Provide the [X, Y] coordinate of the cell's center where the given text is located.  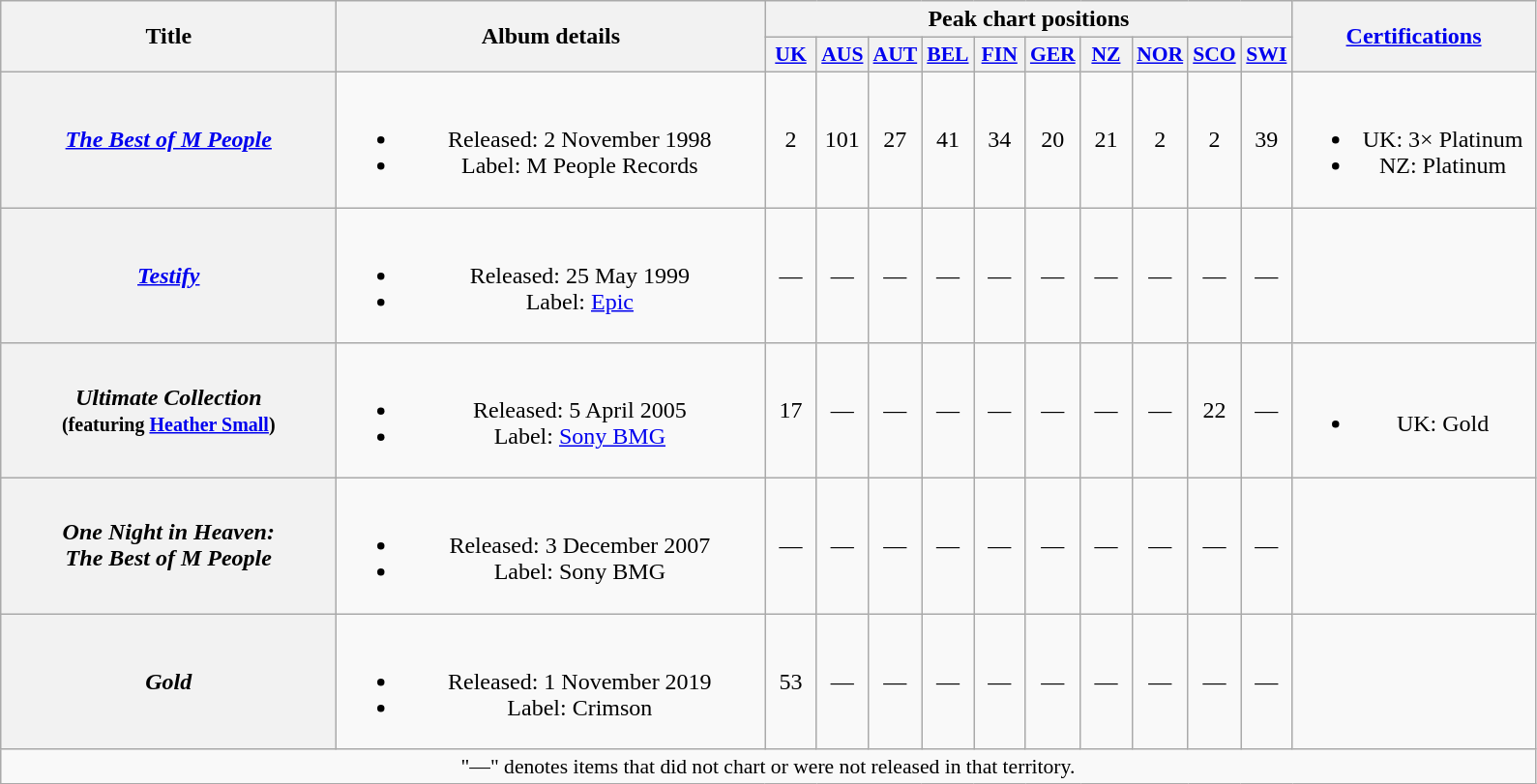
Album details [551, 37]
Gold [168, 682]
SWI [1267, 55]
FIN [1000, 55]
Peak chart positions [1029, 19]
UK: Gold [1414, 411]
Released: 5 April 2005Label: Sony BMG [551, 411]
Released: 25 May 1999Label: Epic [551, 275]
21 [1107, 139]
22 [1215, 411]
"—" denotes items that did not chart or were not released in that territory. [768, 767]
NZ [1107, 55]
20 [1052, 139]
101 [842, 139]
AUT [896, 55]
17 [791, 411]
GER [1052, 55]
NOR [1160, 55]
Released: 3 December 2007Label: Sony BMG [551, 546]
Released: 2 November 1998Label: M People Records [551, 139]
39 [1267, 139]
UK: 3× PlatinumNZ: Platinum [1414, 139]
AUS [842, 55]
27 [896, 139]
One Night in Heaven:The Best of M People [168, 546]
Ultimate Collection(featuring Heather Small) [168, 411]
Released: 1 November 2019Label: Crimson [551, 682]
53 [791, 682]
34 [1000, 139]
The Best of M People [168, 139]
Testify [168, 275]
Title [168, 37]
UK [791, 55]
Certifications [1414, 37]
BEL [948, 55]
41 [948, 139]
SCO [1215, 55]
